Extract the [x, y] coordinate from the center of the cell holding the provided text.  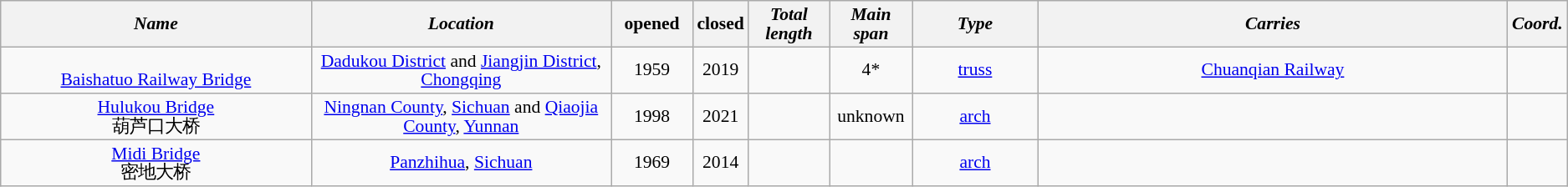
Ningnan County, Sichuan and Qiaojia County, Yunnan [462, 117]
Chuanqian Railway [1273, 71]
2021 [720, 117]
unknown [871, 117]
Location [462, 24]
Panzhihua, Sichuan [462, 164]
Type [975, 24]
Baishatuo Railway Bridge [156, 71]
Total length [789, 24]
Coord. [1537, 24]
1998 [652, 117]
1959 [652, 71]
2019 [720, 71]
truss [975, 71]
2014 [720, 164]
1969 [652, 164]
Main span [871, 24]
Name [156, 24]
Carries [1273, 24]
Dadukou District and Jiangjin District, Chongqing [462, 71]
opened [652, 24]
Midi Bridge密地大桥 [156, 164]
Hulukou Bridge葫芦口大桥 [156, 117]
closed [720, 24]
4* [871, 71]
